Pinpoint the cell where the given text exists, returning its [X, Y] midpoint coordinate. 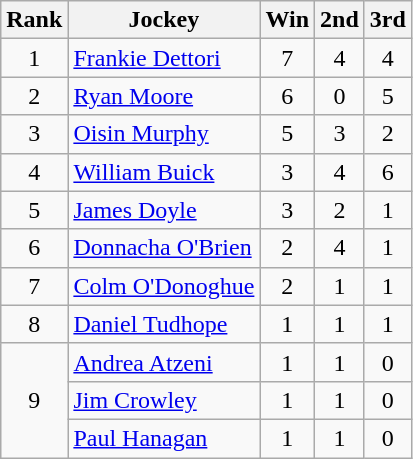
Frankie Dettori [164, 58]
Paul Hanagan [164, 438]
Andrea Atzeni [164, 362]
9 [34, 400]
8 [34, 324]
Daniel Tudhope [164, 324]
Ryan Moore [164, 96]
James Doyle [164, 210]
Win [288, 20]
3rd [388, 20]
Jim Crowley [164, 400]
Rank [34, 20]
Donnacha O'Brien [164, 248]
Colm O'Donoghue [164, 286]
2nd [340, 20]
William Buick [164, 172]
Oisin Murphy [164, 134]
Jockey [164, 20]
